Determine the (x, y) coordinate at the center of the cell enclosing the given text.  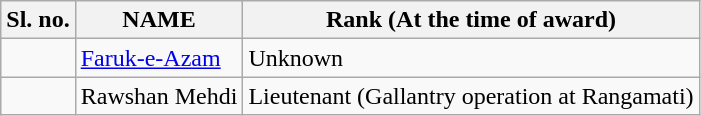
Sl. no. (38, 20)
NAME (159, 20)
Faruk-e-Azam (159, 58)
Lieutenant (Gallantry operation at Rangamati) (471, 96)
Rank (At the time of award) (471, 20)
Unknown (471, 58)
Rawshan Mehdi (159, 96)
